Provide the [x, y] coordinate of the cell's center where the given text is located.  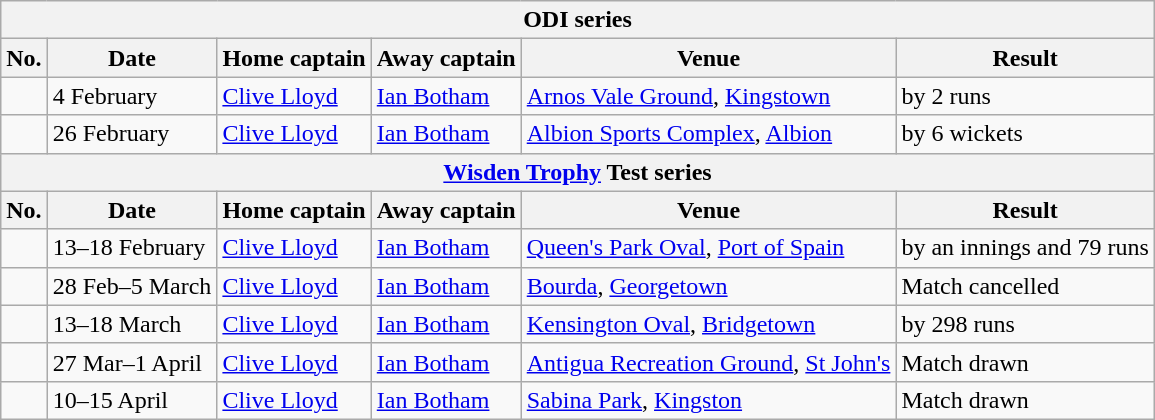
28 Feb–5 March [132, 286]
Albion Sports Complex, Albion [708, 134]
Sabina Park, Kingston [708, 400]
Match cancelled [1025, 286]
13–18 March [132, 324]
Queen's Park Oval, Port of Spain [708, 248]
by 6 wickets [1025, 134]
Wisden Trophy Test series [578, 172]
Kensington Oval, Bridgetown [708, 324]
ODI series [578, 20]
13–18 February [132, 248]
10–15 April [132, 400]
by 298 runs [1025, 324]
by 2 runs [1025, 96]
by an innings and 79 runs [1025, 248]
Bourda, Georgetown [708, 286]
26 February [132, 134]
Antigua Recreation Ground, St John's [708, 362]
4 February [132, 96]
27 Mar–1 April [132, 362]
Arnos Vale Ground, Kingstown [708, 96]
